Search for the cell housing the specified text and yield its (x, y) center coordinate. 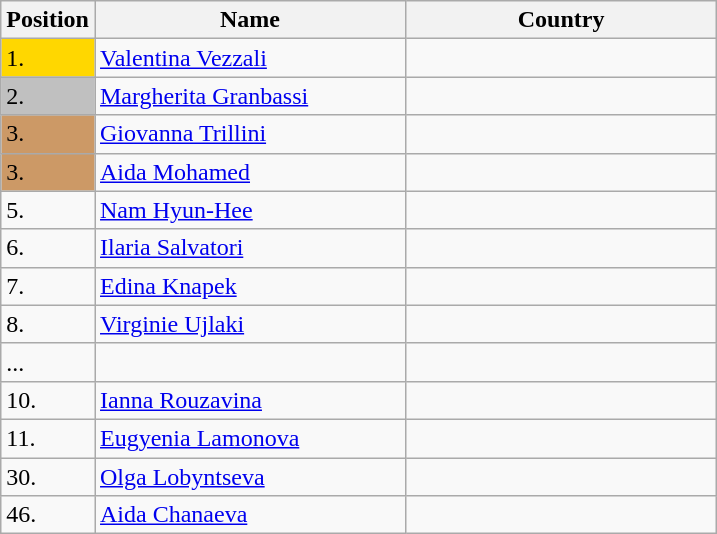
Position (48, 20)
Edina Knapek (250, 286)
5. (48, 210)
2. (48, 96)
8. (48, 324)
Ilaria Salvatori (250, 248)
Aida Chanaeva (250, 515)
30. (48, 477)
46. (48, 515)
Virginie Ujlaki (250, 324)
Valentina Vezzali (250, 58)
Nam Hyun-Hee (250, 210)
1. (48, 58)
7. (48, 286)
Olga Lobyntseva (250, 477)
10. (48, 400)
6. (48, 248)
... (48, 362)
Aida Mohamed (250, 172)
Name (250, 20)
Eugyenia Lamonova (250, 438)
Giovanna Trillini (250, 134)
Margherita Granbassi (250, 96)
Country (562, 20)
11. (48, 438)
Ianna Rouzavina (250, 400)
